Scan for the cell matching the given text and deliver its (x, y) coordinate at center. 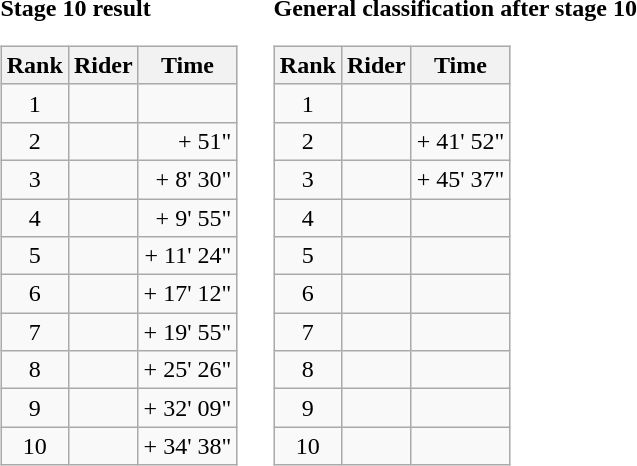
+ 19' 55" (188, 332)
+ 25' 26" (188, 370)
+ 51" (188, 141)
+ 41' 52" (460, 141)
+ 32' 09" (188, 408)
+ 45' 37" (460, 179)
+ 17' 12" (188, 294)
+ 9' 55" (188, 217)
+ 11' 24" (188, 256)
+ 34' 38" (188, 446)
+ 8' 30" (188, 179)
